For the text-containing cell, return its midpoint in (x, y) coordinate format. 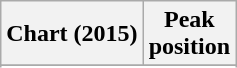
Chart (2015) (72, 34)
Peakposition (189, 34)
